Determine the (X, Y) coordinate at the center of the cell enclosing the given text.  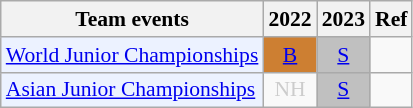
2023 (344, 19)
2022 (290, 19)
NH (290, 90)
Team events (132, 19)
B (290, 55)
Asian Junior Championships (132, 90)
World Junior Championships (132, 55)
Ref (391, 19)
